For the text-containing cell, return its midpoint in [X, Y] coordinate format. 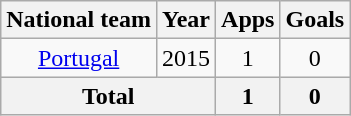
National team [79, 20]
Goals [315, 20]
Year [186, 20]
2015 [186, 58]
Apps [248, 20]
Total [108, 96]
Portugal [79, 58]
